Identify which cell holds the provided text, then report its [x, y] central coordinate. 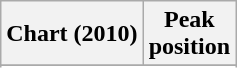
Peakposition [189, 34]
Chart (2010) [72, 34]
